Search for the cell housing the specified text and yield its [X, Y] center coordinate. 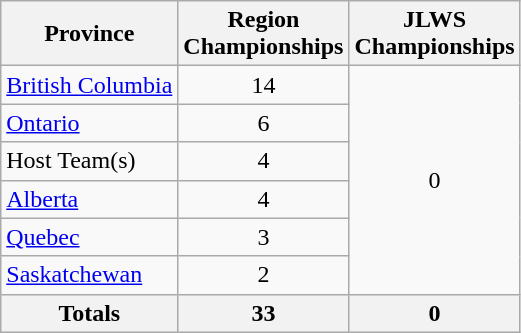
Host Team(s) [90, 161]
14 [264, 85]
JLWSChampionships [434, 34]
Ontario [90, 123]
Quebec [90, 237]
British Columbia [90, 85]
Alberta [90, 199]
3 [264, 237]
RegionChampionships [264, 34]
33 [264, 313]
Province [90, 34]
2 [264, 275]
Saskatchewan [90, 275]
Totals [90, 313]
6 [264, 123]
